Return the (X, Y) coordinate for the center point of the cell that contains the specified text.  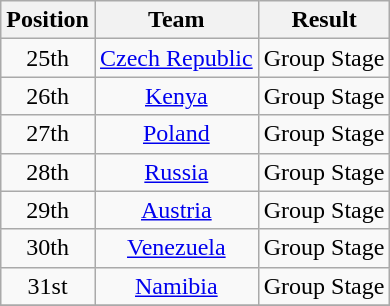
Venezuela (176, 248)
31st (48, 286)
25th (48, 58)
26th (48, 96)
30th (48, 248)
Russia (176, 172)
Austria (176, 210)
28th (48, 172)
27th (48, 134)
Poland (176, 134)
Position (48, 20)
29th (48, 210)
Result (324, 20)
Namibia (176, 286)
Kenya (176, 96)
Czech Republic (176, 58)
Team (176, 20)
